Capture the cell that displays the provided text and extract its (x, y) central coordinate. 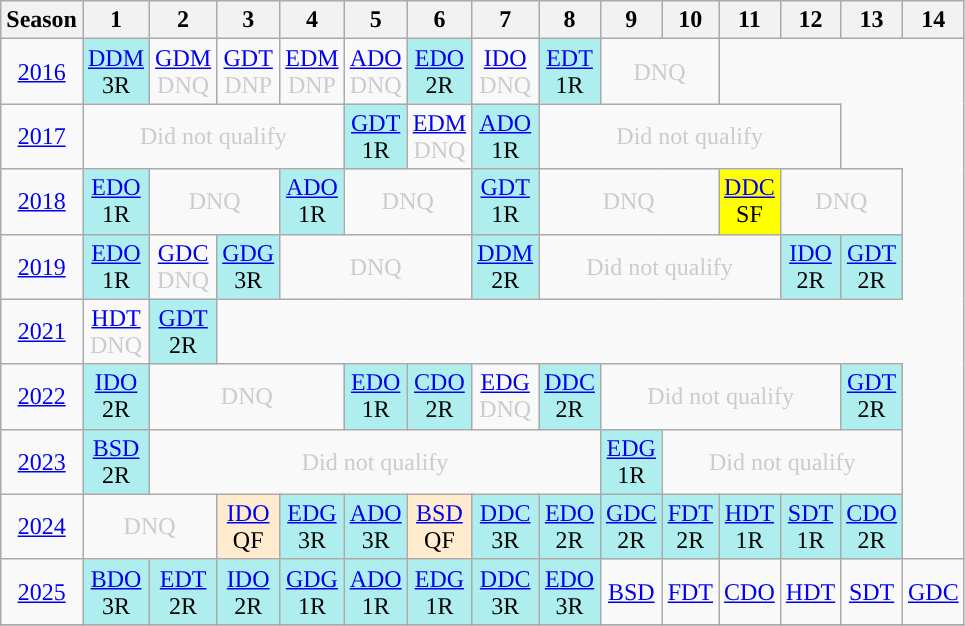
1 (116, 20)
2025 (42, 592)
2021 (42, 332)
IDODNQ (506, 72)
7 (506, 20)
2024 (42, 526)
FDT2R (690, 526)
DDCSF (750, 202)
DDM2R (506, 266)
HDTDNQ (116, 332)
ADODNQ (376, 72)
GDC2R (631, 526)
EDMDNQ (439, 136)
13 (872, 20)
CDO (750, 592)
12 (810, 20)
5 (376, 20)
GDTDNP (248, 72)
Season (42, 20)
2023 (42, 462)
EDO3R (570, 592)
BSDQF (439, 526)
BDO3R (116, 592)
BSD (631, 592)
GDG3R (248, 266)
SDT (872, 592)
EDMDNP (312, 72)
11 (750, 20)
IDOQF (248, 526)
EDT2R (184, 592)
2017 (42, 136)
HDT1R (750, 526)
2016 (42, 72)
SDT1R (810, 526)
2018 (42, 202)
9 (631, 20)
GDC (933, 592)
GDMDNQ (184, 72)
4 (312, 20)
DDC2R (570, 396)
BSD2R (116, 462)
EDT1R (570, 72)
2 (184, 20)
GDG1R (312, 592)
8 (570, 20)
EDG3R (312, 526)
6 (439, 20)
3 (248, 20)
14 (933, 20)
10 (690, 20)
HDT (810, 592)
ADO3R (376, 526)
DDM3R (116, 72)
EDGDNQ (506, 396)
GDCDNQ (184, 266)
2022 (42, 396)
FDT (690, 592)
2019 (42, 266)
